For the text-containing cell, return its midpoint in [x, y] coordinate format. 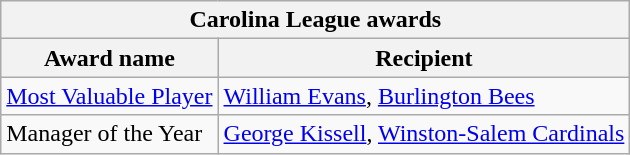
Award name [110, 58]
George Kissell, Winston-Salem Cardinals [424, 134]
Manager of the Year [110, 134]
Recipient [424, 58]
William Evans, Burlington Bees [424, 96]
Carolina League awards [316, 20]
Most Valuable Player [110, 96]
